Return the (x, y) coordinate for the center point of the cell that contains the specified text.  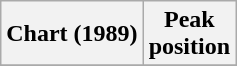
Peak position (189, 34)
Chart (1989) (72, 34)
